Detect which cell encompasses the target text, then output its (X, Y) center coordinate. 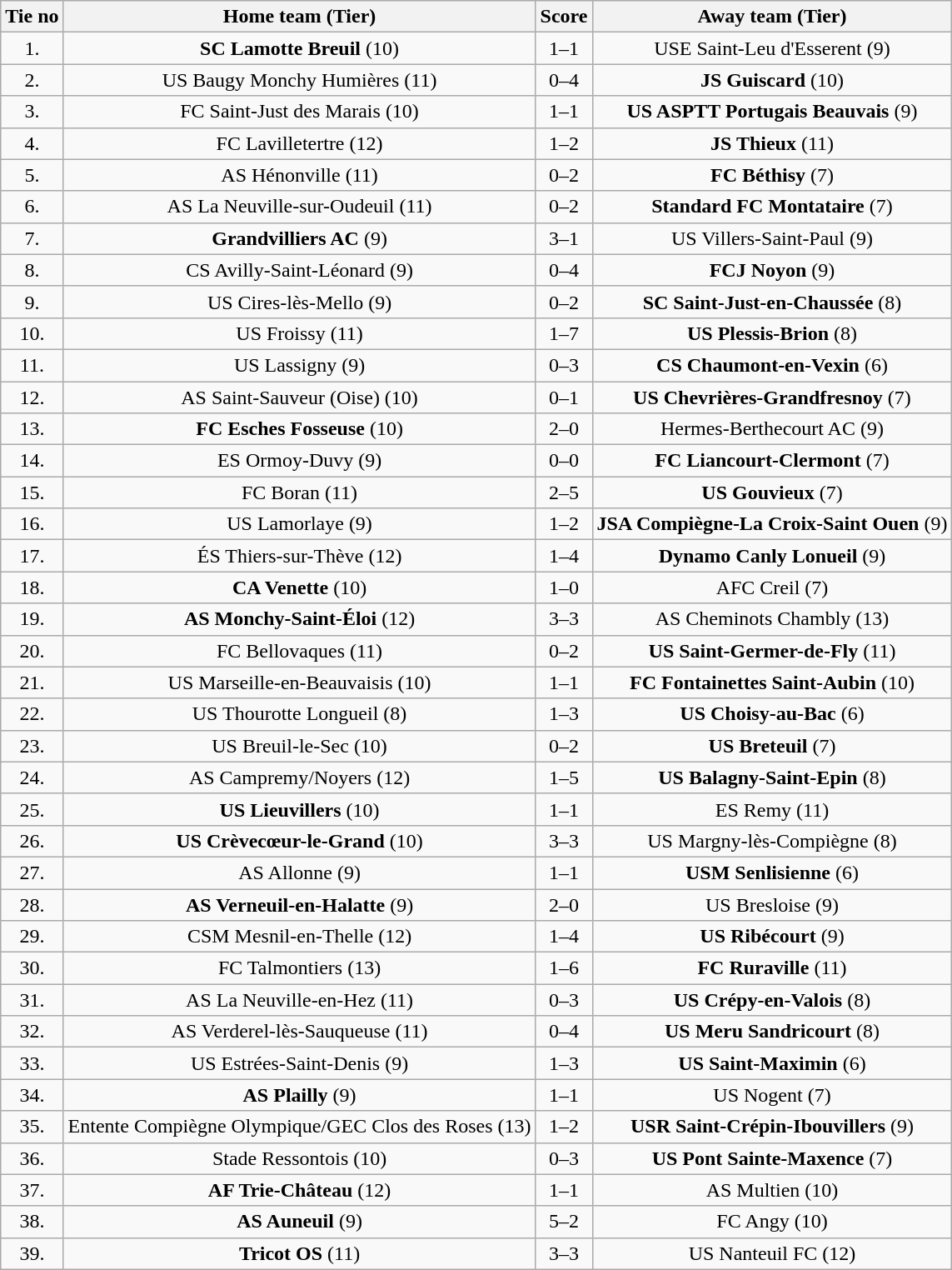
38. (32, 1222)
0–1 (564, 397)
24. (32, 777)
2–5 (564, 492)
AS Allonne (9) (300, 872)
36. (32, 1158)
11. (32, 365)
AS Monchy-Saint-Éloi (12) (300, 619)
Tricot OS (11) (300, 1253)
US ASPTT Portugais Beauvais (9) (772, 112)
US Lieuvillers (10) (300, 809)
0–0 (564, 461)
ÉS Thiers-sur-Thève (12) (300, 556)
FC Liancourt-Clermont (7) (772, 461)
FCJ Noyon (9) (772, 270)
27. (32, 872)
AS La Neuville-en-Hez (11) (300, 1000)
FC Bellovaques (11) (300, 651)
AS Plailly (9) (300, 1095)
US Gouvieux (7) (772, 492)
5. (32, 175)
USM Senlisienne (6) (772, 872)
AFC Creil (7) (772, 587)
ES Remy (11) (772, 809)
US Chevrières-Grandfresnoy (7) (772, 397)
US Meru Sandricourt (8) (772, 1032)
37. (32, 1190)
Dynamo Canly Lonueil (9) (772, 556)
AS Verderel-lès-Sauqueuse (11) (300, 1032)
AS Campremy/Noyers (12) (300, 777)
5–2 (564, 1222)
US Froissy (11) (300, 333)
Grandvilliers AC (9) (300, 238)
JS Thieux (11) (772, 143)
FC Saint-Just des Marais (10) (300, 112)
Away team (Tier) (772, 17)
US Villers-Saint-Paul (9) (772, 238)
US Breuil-le-Sec (10) (300, 746)
28. (32, 904)
18. (32, 587)
US Plessis-Brion (8) (772, 333)
1–0 (564, 587)
Stade Ressontois (10) (300, 1158)
AS Verneuil-en-Halatte (9) (300, 904)
US Choisy-au-Bac (6) (772, 714)
13. (32, 429)
FC Esches Fosseuse (10) (300, 429)
AS Cheminots Chambly (13) (772, 619)
US Nanteuil FC (12) (772, 1253)
15. (32, 492)
8. (32, 270)
US Balagny-Saint-Epin (8) (772, 777)
29. (32, 937)
US Thourotte Longueil (8) (300, 714)
31. (32, 1000)
ES Ormoy-Duvy (9) (300, 461)
14. (32, 461)
Hermes-Berthecourt AC (9) (772, 429)
CS Chaumont-en-Vexin (6) (772, 365)
AS La Neuville-sur-Oudeuil (11) (300, 207)
CS Avilly-Saint-Léonard (9) (300, 270)
35. (32, 1127)
US Lamorlaye (9) (300, 524)
FC Fontainettes Saint-Aubin (10) (772, 682)
JSA Compiègne-La Croix-Saint Ouen (9) (772, 524)
12. (32, 397)
17. (32, 556)
16. (32, 524)
39. (32, 1253)
AS Multien (10) (772, 1190)
3–1 (564, 238)
SC Saint-Just-en-Chaussée (8) (772, 302)
20. (32, 651)
US Lassigny (9) (300, 365)
US Saint-Maximin (6) (772, 1063)
AS Auneuil (9) (300, 1222)
32. (32, 1032)
2. (32, 80)
1–5 (564, 777)
US Pont Sainte-Maxence (7) (772, 1158)
23. (32, 746)
FC Angy (10) (772, 1222)
JS Guiscard (10) (772, 80)
25. (32, 809)
Tie no (32, 17)
AF Trie-Château (12) (300, 1190)
CSM Mesnil-en-Thelle (12) (300, 937)
33. (32, 1063)
FC Talmontiers (13) (300, 968)
9. (32, 302)
US Ribécourt (9) (772, 937)
Home team (Tier) (300, 17)
4. (32, 143)
US Margny-lès-Compiègne (8) (772, 841)
19. (32, 619)
US Breteuil (7) (772, 746)
Score (564, 17)
1–6 (564, 968)
US Bresloise (9) (772, 904)
AS Saint-Sauveur (Oise) (10) (300, 397)
Entente Compiègne Olympique/GEC Clos des Roses (13) (300, 1127)
FC Béthisy (7) (772, 175)
US Crèvecœur-le-Grand (10) (300, 841)
Standard FC Montataire (7) (772, 207)
US Nogent (7) (772, 1095)
USE Saint-Leu d'Esserent (9) (772, 48)
US Marseille-en-Beauvaisis (10) (300, 682)
26. (32, 841)
22. (32, 714)
US Cires-lès-Mello (9) (300, 302)
30. (32, 968)
FC Boran (11) (300, 492)
US Estrées-Saint-Denis (9) (300, 1063)
CA Venette (10) (300, 587)
USR Saint-Crépin-Ibouvillers (9) (772, 1127)
21. (32, 682)
3. (32, 112)
US Crépy-en-Valois (8) (772, 1000)
6. (32, 207)
10. (32, 333)
1. (32, 48)
US Baugy Monchy Humières (11) (300, 80)
34. (32, 1095)
FC Ruraville (11) (772, 968)
US Saint-Germer-de-Fly (11) (772, 651)
7. (32, 238)
AS Hénonville (11) (300, 175)
FC Lavilletertre (12) (300, 143)
1–7 (564, 333)
SC Lamotte Breuil (10) (300, 48)
